Output the [X, Y] coordinate of the center of the cell containing the given text.  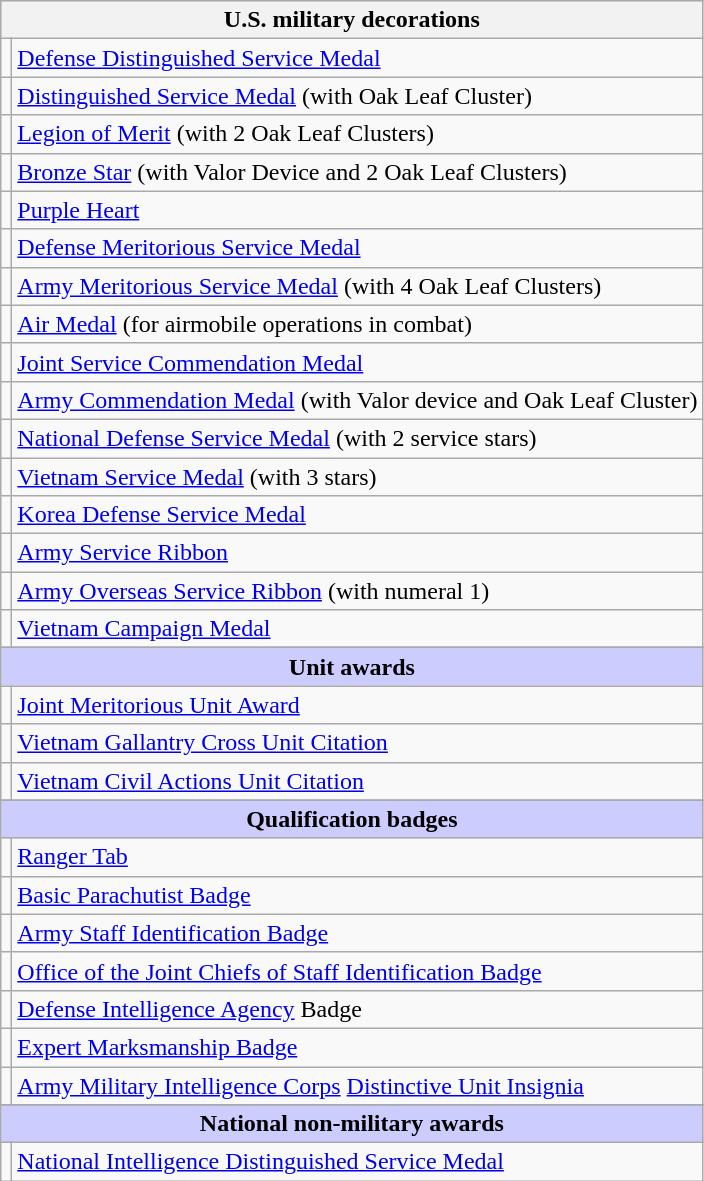
Vietnam Civil Actions Unit Citation [358, 781]
Vietnam Gallantry Cross Unit Citation [358, 743]
Unit awards [352, 667]
Purple Heart [358, 210]
Joint Service Commendation Medal [358, 362]
Joint Meritorious Unit Award [358, 705]
Army Commendation Medal (with Valor device and Oak Leaf Cluster) [358, 400]
Army Overseas Service Ribbon (with numeral 1) [358, 591]
Defense Distinguished Service Medal [358, 58]
Army Staff Identification Badge [358, 933]
Qualification badges [352, 819]
Vietnam Campaign Medal [358, 629]
National Defense Service Medal (with 2 service stars) [358, 438]
Defense Intelligence Agency Badge [358, 1009]
National Intelligence Distinguished Service Medal [358, 1162]
Air Medal (for airmobile operations in combat) [358, 324]
National non-military awards [352, 1124]
Korea Defense Service Medal [358, 515]
Army Military Intelligence Corps Distinctive Unit Insignia [358, 1085]
Vietnam Service Medal (with 3 stars) [358, 477]
Basic Parachutist Badge [358, 895]
Expert Marksmanship Badge [358, 1047]
U.S. military decorations [352, 20]
Office of the Joint Chiefs of Staff Identification Badge [358, 971]
Distinguished Service Medal (with Oak Leaf Cluster) [358, 96]
Legion of Merit (with 2 Oak Leaf Clusters) [358, 134]
Bronze Star (with Valor Device and 2 Oak Leaf Clusters) [358, 172]
Ranger Tab [358, 857]
Army Service Ribbon [358, 553]
Defense Meritorious Service Medal [358, 248]
Army Meritorious Service Medal (with 4 Oak Leaf Clusters) [358, 286]
